Extract the (x, y) coordinate from the center of the cell holding the provided text.  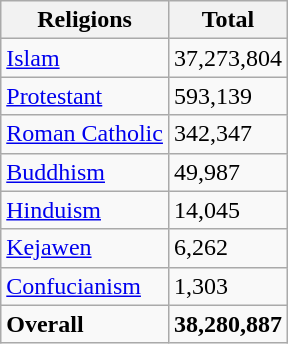
Islam (85, 58)
6,262 (228, 248)
37,273,804 (228, 58)
Confucianism (85, 286)
Overall (85, 324)
Kejawen (85, 248)
Hinduism (85, 210)
Roman Catholic (85, 134)
Total (228, 20)
38,280,887 (228, 324)
Religions (85, 20)
Protestant (85, 96)
Buddhism (85, 172)
1,303 (228, 286)
14,045 (228, 210)
342,347 (228, 134)
593,139 (228, 96)
49,987 (228, 172)
